For the text-containing cell, return its midpoint in [X, Y] coordinate format. 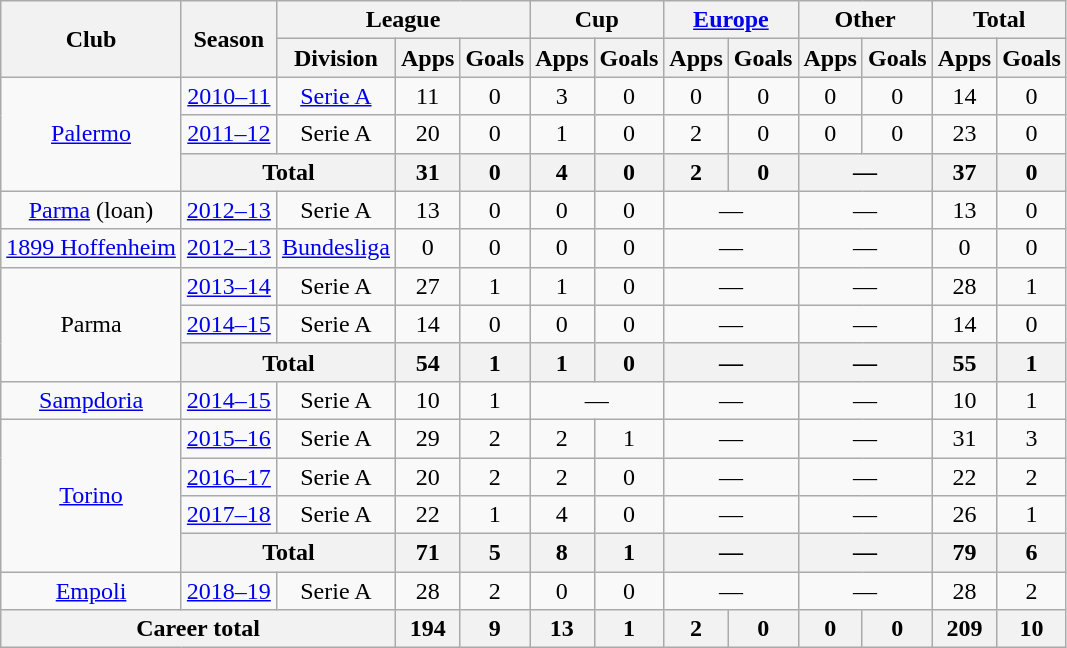
194 [427, 629]
2010–11 [228, 96]
2013–14 [228, 286]
79 [964, 553]
Sampdoria [92, 400]
Empoli [92, 591]
League [402, 20]
Bundesliga [336, 248]
37 [964, 172]
5 [495, 553]
71 [427, 553]
Palermo [92, 134]
11 [427, 96]
Europe [731, 20]
2018–19 [228, 591]
Career total [198, 629]
9 [495, 629]
Parma [92, 324]
29 [427, 438]
55 [964, 362]
2011–12 [228, 134]
27 [427, 286]
1899 Hoffenheim [92, 248]
Club [92, 39]
209 [964, 629]
8 [562, 553]
26 [964, 515]
2017–18 [228, 515]
Season [228, 39]
2016–17 [228, 477]
Other [865, 20]
54 [427, 362]
23 [964, 134]
Division [336, 58]
Cup [597, 20]
Torino [92, 495]
Parma (loan) [92, 210]
2015–16 [228, 438]
6 [1032, 553]
